Return the (X, Y) coordinate for the center point of the cell that contains the specified text.  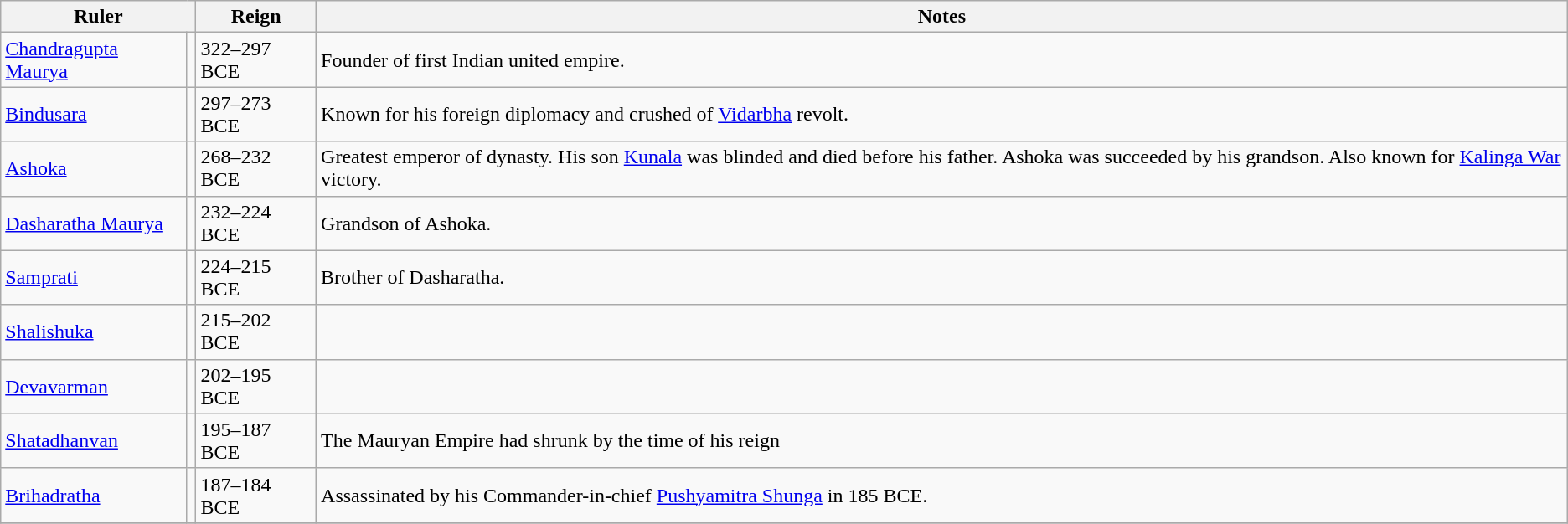
187–184 BCE (256, 496)
224–215 BCE (256, 278)
Ruler (99, 17)
322–297 BCE (256, 60)
Grandson of Ashoka. (942, 223)
Notes (942, 17)
202–195 BCE (256, 387)
Dasharatha Maurya (94, 223)
The Mauryan Empire had shrunk by the time of his reign (942, 440)
Reign (256, 17)
Assassinated by his Commander-in-chief Pushyamitra Shunga in 185 BCE. (942, 496)
Shatadhanvan (94, 440)
268–232 BCE (256, 169)
Chandragupta Maurya (94, 60)
232–224 BCE (256, 223)
Known for his foreign diplomacy and crushed of Vidarbha revolt. (942, 114)
Shalishuka (94, 331)
Brihadratha (94, 496)
Ashoka (94, 169)
Founder of first Indian united empire. (942, 60)
Brother of Dasharatha. (942, 278)
Samprati (94, 278)
Bindusara (94, 114)
215–202 BCE (256, 331)
195–187 BCE (256, 440)
297–273 BCE (256, 114)
Devavarman (94, 387)
